Determine the [x, y] coordinate at the center of the cell enclosing the given text.  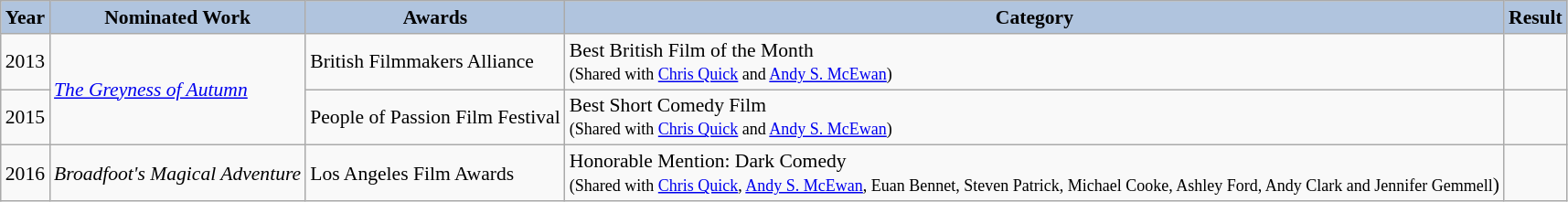
People of Passion Film Festival [435, 117]
Result [1536, 17]
Awards [435, 17]
Category [1035, 17]
Year [26, 17]
Los Angeles Film Awards [435, 174]
2013 [26, 62]
Broadfoot's Magical Adventure [177, 174]
The Greyness of Autumn [177, 90]
Best British Film of the Month(Shared with Chris Quick and Andy S. McEwan) [1035, 62]
2016 [26, 174]
2015 [26, 117]
Nominated Work [177, 17]
Best Short Comedy Film(Shared with Chris Quick and Andy S. McEwan) [1035, 117]
British Filmmakers Alliance [435, 62]
